Return the (X, Y) coordinate for the center point of the cell that contains the specified text.  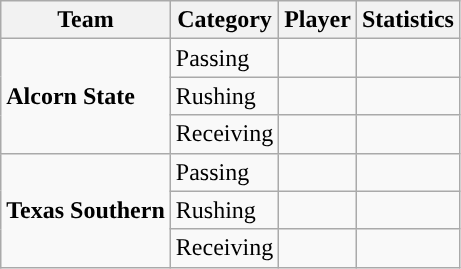
Category (224, 20)
Alcorn State (86, 96)
Player (318, 20)
Team (86, 20)
Statistics (408, 20)
Texas Southern (86, 210)
